Provide the [x, y] coordinate of the cell's center where the given text is located.  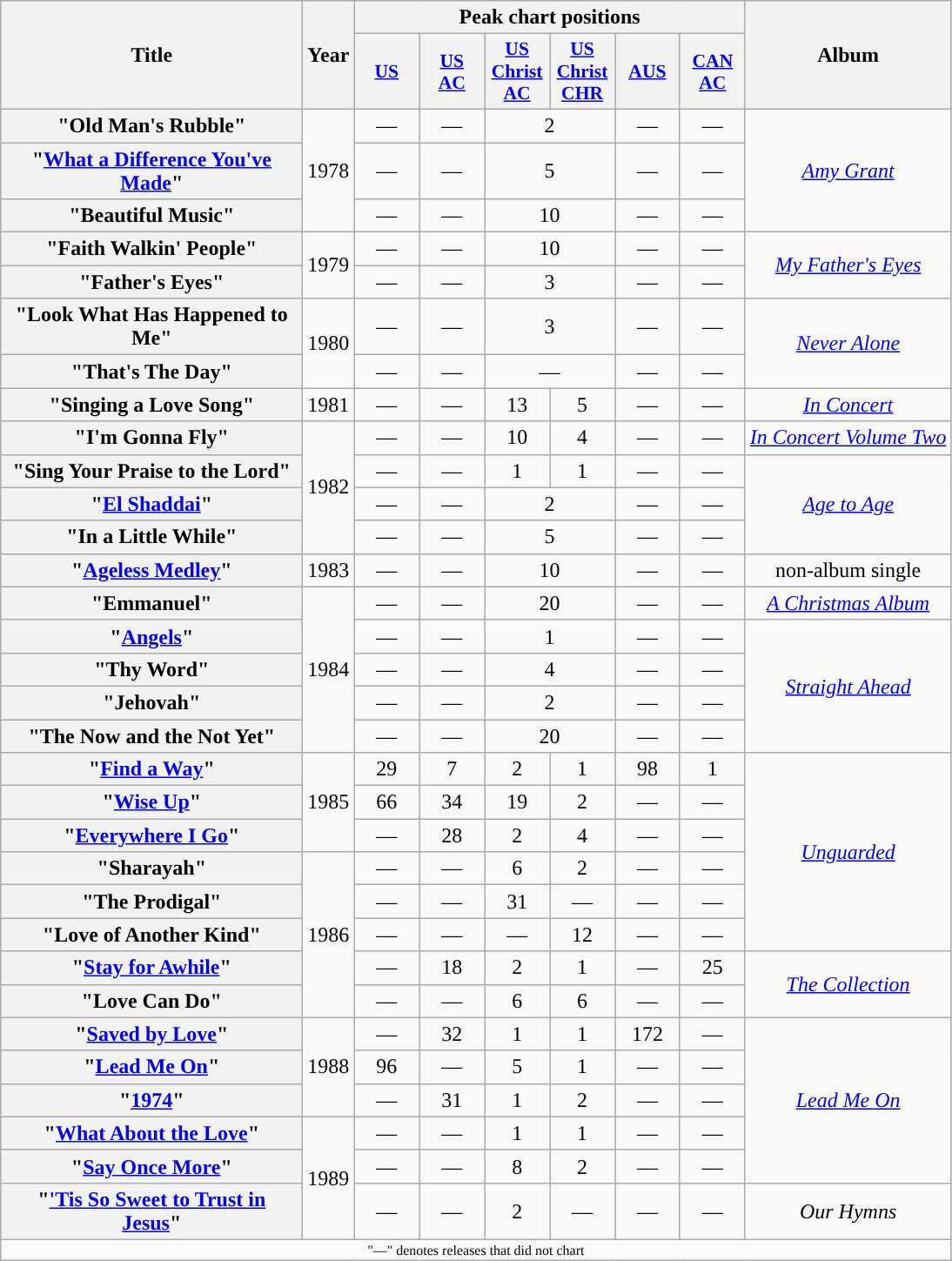
19 [517, 802]
1981 [329, 405]
US [386, 71]
"Stay for Awhile" [151, 968]
"Look What Has Happened to Me" [151, 327]
"That's The Day" [151, 372]
7 [453, 769]
1979 [329, 265]
"Old Man's Rubble" [151, 125]
1984 [329, 669]
18 [453, 968]
96 [386, 1067]
non-album single [848, 570]
25 [712, 968]
1980 [329, 343]
Album [848, 56]
"Say Once More" [151, 1166]
66 [386, 802]
"Lead Me On" [151, 1067]
"Angels" [151, 636]
"Love of Another Kind" [151, 935]
"Jehovah" [151, 702]
"Everywhere I Go" [151, 835]
The Collection [848, 984]
USChrist AC [517, 71]
32 [453, 1034]
"El Shaddai" [151, 504]
"I'm Gonna Fly" [151, 438]
Amy Grant [848, 171]
Straight Ahead [848, 686]
"1974" [151, 1100]
"The Prodigal" [151, 902]
13 [517, 405]
Lead Me On [848, 1100]
"Saved by Love" [151, 1034]
1983 [329, 570]
"Beautiful Music" [151, 216]
"Sing Your Praise to the Lord" [151, 471]
1982 [329, 487]
"Emmanuel" [151, 603]
"Singing a Love Song" [151, 405]
My Father's Eyes [848, 265]
Year [329, 56]
"In a Little While" [151, 537]
Our Hymns [848, 1211]
1986 [329, 935]
28 [453, 835]
"The Now and the Not Yet" [151, 735]
In Concert [848, 405]
1985 [329, 802]
A Christmas Album [848, 603]
1988 [329, 1067]
"—" denotes releases that did not chart [476, 1250]
"Find a Way" [151, 769]
"Love Can Do" [151, 1001]
CANAC [712, 71]
"What About the Love" [151, 1133]
"What a Difference You've Made" [151, 171]
Age to Age [848, 504]
34 [453, 802]
Never Alone [848, 343]
Peak chart positions [550, 17]
172 [647, 1034]
"Wise Up" [151, 802]
98 [647, 769]
8 [517, 1166]
"Father's Eyes" [151, 282]
29 [386, 769]
"Faith Walkin' People" [151, 249]
In Concert Volume Two [848, 438]
1978 [329, 171]
"Sharayah" [151, 869]
USAC [453, 71]
Title [151, 56]
AUS [647, 71]
1989 [329, 1178]
"'Tis So Sweet to Trust in Jesus" [151, 1211]
"Thy Word" [151, 669]
12 [583, 935]
Unguarded [848, 852]
"Ageless Medley" [151, 570]
USChrist CHR [583, 71]
